Search for the cell housing the specified text and yield its (x, y) center coordinate. 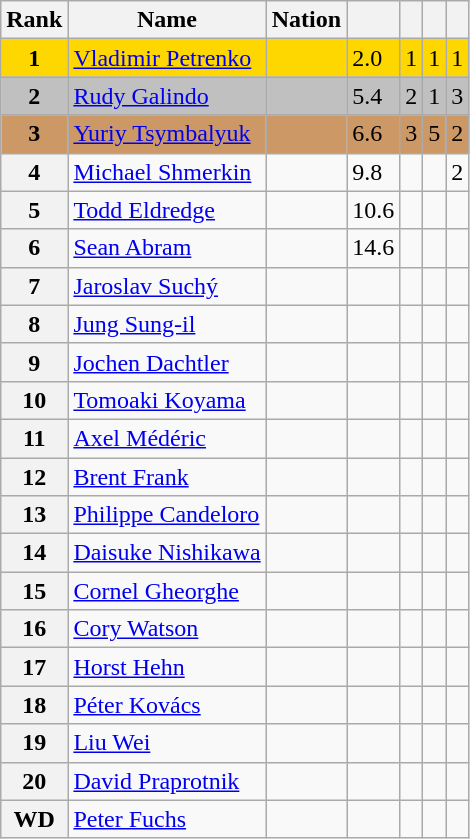
Vladimir Petrenko (167, 58)
19 (34, 743)
5.4 (374, 96)
Cory Watson (167, 629)
Jaroslav Suchý (167, 286)
Rudy Galindo (167, 96)
Horst Hehn (167, 667)
15 (34, 591)
David Praprotnik (167, 781)
Cornel Gheorghe (167, 591)
Sean Abram (167, 248)
Péter Kovács (167, 705)
Jung Sung-il (167, 324)
Liu Wei (167, 743)
Brent Frank (167, 477)
Nation (306, 20)
17 (34, 667)
9.8 (374, 172)
14 (34, 553)
4 (34, 172)
11 (34, 438)
Axel Médéric (167, 438)
13 (34, 515)
Michael Shmerkin (167, 172)
12 (34, 477)
2.0 (374, 58)
Name (167, 20)
Rank (34, 20)
18 (34, 705)
Todd Eldredge (167, 210)
9 (34, 362)
10 (34, 400)
Daisuke Nishikawa (167, 553)
WD (34, 819)
Tomoaki Koyama (167, 400)
Yuriy Tsymbalyuk (167, 134)
10.6 (374, 210)
Peter Fuchs (167, 819)
6 (34, 248)
16 (34, 629)
8 (34, 324)
6.6 (374, 134)
14.6 (374, 248)
Jochen Dachtler (167, 362)
7 (34, 286)
20 (34, 781)
Philippe Candeloro (167, 515)
